From the cell containing the given text, extract its center point as [x, y] coordinate. 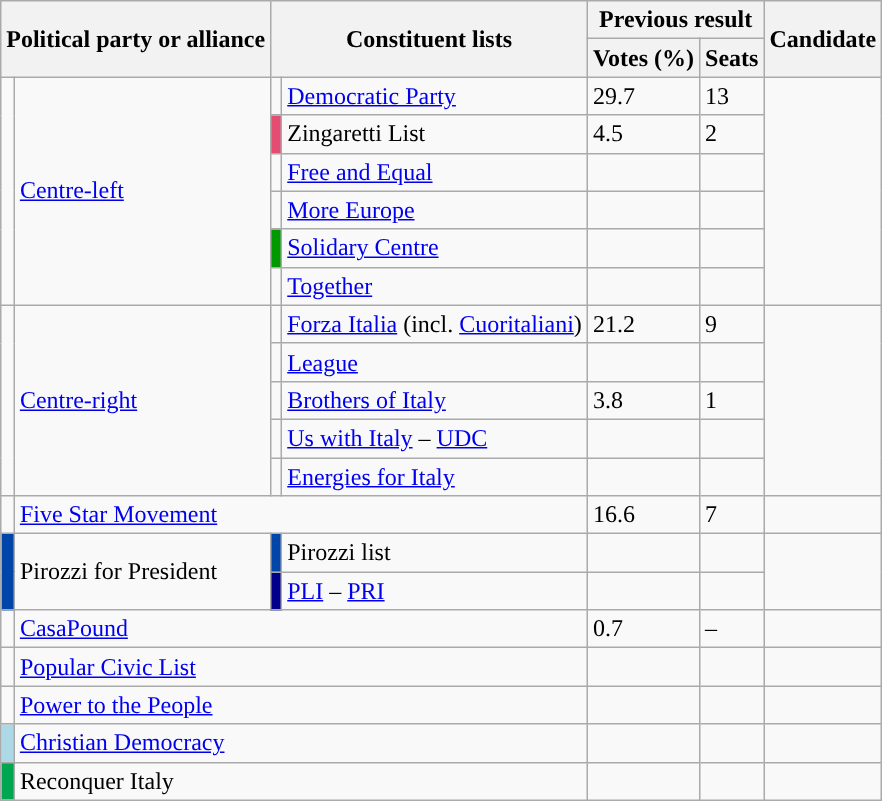
Constituent lists [430, 39]
Centre-left [142, 191]
Forza Italia (incl. Cuoritaliani) [435, 324]
CasaPound [300, 629]
Free and Equal [435, 172]
Reconquer Italy [300, 781]
Pirozzi list [435, 553]
Power to the People [300, 705]
Previous result [676, 20]
4.5 [643, 134]
More Europe [435, 210]
2 [732, 134]
16.6 [643, 515]
League [435, 362]
Five Star Movement [300, 515]
Brothers of Italy [435, 400]
Solidary Centre [435, 248]
7 [732, 515]
Pirozzi for President [142, 572]
Centre-right [142, 400]
Candidate [823, 39]
Us with Italy – UDC [435, 438]
13 [732, 96]
– [732, 629]
Political party or alliance [136, 39]
Seats [732, 58]
Together [435, 286]
1 [732, 400]
Zingaretti List [435, 134]
Energies for Italy [435, 477]
29.7 [643, 96]
Popular Civic List [300, 667]
3.8 [643, 400]
0.7 [643, 629]
Christian Democracy [300, 743]
Democratic Party [435, 96]
PLI – PRI [435, 591]
21.2 [643, 324]
9 [732, 324]
Votes (%) [643, 58]
